Return the (x, y) coordinate for the center point of the cell that contains the specified text.  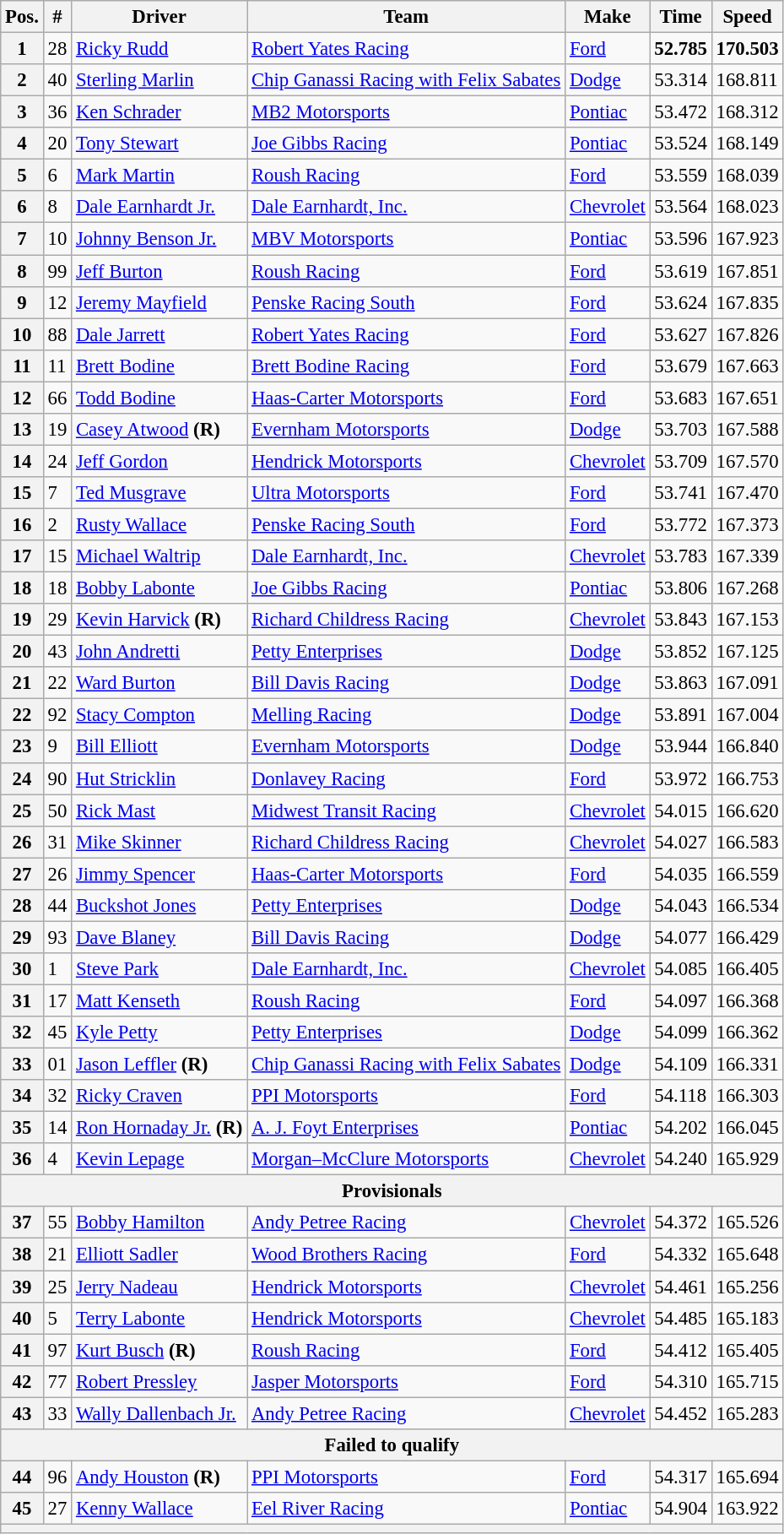
Ward Burton (160, 683)
54.240 (680, 1159)
77 (57, 1381)
54.015 (680, 810)
Kevin Lepage (160, 1159)
Pos. (22, 17)
167.268 (748, 588)
54.099 (680, 1033)
53.709 (680, 461)
166.840 (748, 747)
Kevin Harvick (R) (160, 620)
Wood Brothers Racing (407, 1255)
165.526 (748, 1223)
167.125 (748, 652)
Jeff Gordon (160, 461)
54.077 (680, 937)
# (57, 17)
167.663 (748, 366)
167.588 (748, 430)
53.559 (680, 176)
170.503 (748, 49)
166.620 (748, 810)
Ken Schrader (160, 112)
54.452 (680, 1413)
54.461 (680, 1287)
53.314 (680, 80)
167.373 (748, 524)
Jerry Nadeau (160, 1287)
Speed (748, 17)
53.683 (680, 398)
Mark Martin (160, 176)
167.835 (748, 302)
165.405 (748, 1350)
37 (22, 1223)
3 (22, 112)
165.183 (748, 1318)
167.339 (748, 556)
167.153 (748, 620)
54.118 (680, 1096)
13 (22, 430)
168.023 (748, 207)
54.412 (680, 1350)
53.972 (680, 778)
53.624 (680, 302)
163.922 (748, 1509)
Dale Jarrett (160, 334)
Jimmy Spencer (160, 874)
166.559 (748, 874)
54.310 (680, 1381)
54.202 (680, 1128)
53.944 (680, 747)
Donlavey Racing (407, 778)
165.256 (748, 1287)
52.785 (680, 49)
54.317 (680, 1477)
Ted Musgrave (160, 493)
167.091 (748, 683)
166.045 (748, 1128)
53.863 (680, 683)
166.331 (748, 1065)
53.619 (680, 271)
92 (57, 715)
165.929 (748, 1159)
54.109 (680, 1065)
53.806 (680, 588)
54.027 (680, 842)
Ultra Motorsports (407, 493)
Morgan–McClure Motorsports (407, 1159)
Ricky Craven (160, 1096)
167.004 (748, 715)
66 (57, 398)
167.470 (748, 493)
Make (608, 17)
Bill Elliott (160, 747)
Dale Earnhardt Jr. (160, 207)
53.524 (680, 144)
54.904 (680, 1509)
Driver (160, 17)
168.811 (748, 80)
53.741 (680, 493)
Matt Kenseth (160, 1000)
168.039 (748, 176)
167.826 (748, 334)
Casey Atwood (R) (160, 430)
39 (22, 1287)
166.753 (748, 778)
Rusty Wallace (160, 524)
30 (22, 969)
Elliott Sadler (160, 1255)
53.772 (680, 524)
01 (57, 1065)
166.583 (748, 842)
Bobby Labonte (160, 588)
A. J. Foyt Enterprises (407, 1128)
Midwest Transit Racing (407, 810)
Jasper Motorsports (407, 1381)
Ricky Rudd (160, 49)
Provisionals (392, 1191)
Todd Bodine (160, 398)
54.332 (680, 1255)
Jeff Burton (160, 271)
54.097 (680, 1000)
53.564 (680, 207)
Dave Blaney (160, 937)
Kurt Busch (R) (160, 1350)
Buckshot Jones (160, 906)
50 (57, 810)
55 (57, 1223)
John Andretti (160, 652)
54.372 (680, 1223)
53.703 (680, 430)
166.362 (748, 1033)
Melling Racing (407, 715)
16 (22, 524)
MBV Motorsports (407, 239)
Failed to qualify (392, 1445)
166.534 (748, 906)
42 (22, 1381)
54.043 (680, 906)
53.679 (680, 366)
54.485 (680, 1318)
165.283 (748, 1413)
166.429 (748, 937)
41 (22, 1350)
Kyle Petty (160, 1033)
167.923 (748, 239)
Brett Bodine (160, 366)
88 (57, 334)
168.312 (748, 112)
Andy Houston (R) (160, 1477)
53.843 (680, 620)
166.368 (748, 1000)
53.627 (680, 334)
MB2 Motorsports (407, 112)
Hut Stricklin (160, 778)
167.651 (748, 398)
166.303 (748, 1096)
Terry Labonte (160, 1318)
167.570 (748, 461)
Steve Park (160, 969)
Bobby Hamilton (160, 1223)
53.891 (680, 715)
165.715 (748, 1381)
99 (57, 271)
Stacy Compton (160, 715)
Brett Bodine Racing (407, 366)
97 (57, 1350)
Michael Waltrip (160, 556)
Ron Hornaday Jr. (R) (160, 1128)
Team (407, 17)
Mike Skinner (160, 842)
53.472 (680, 112)
93 (57, 937)
38 (22, 1255)
53.783 (680, 556)
Wally Dallenbach Jr. (160, 1413)
Jason Leffler (R) (160, 1065)
165.694 (748, 1477)
Eel River Racing (407, 1509)
165.648 (748, 1255)
Johnny Benson Jr. (160, 239)
96 (57, 1477)
Jeremy Mayfield (160, 302)
34 (22, 1096)
54.035 (680, 874)
Sterling Marlin (160, 80)
53.596 (680, 239)
168.149 (748, 144)
Kenny Wallace (160, 1509)
35 (22, 1128)
Time (680, 17)
Robert Pressley (160, 1381)
166.405 (748, 969)
23 (22, 747)
167.851 (748, 271)
Tony Stewart (160, 144)
53.852 (680, 652)
Rick Mast (160, 810)
54.085 (680, 969)
90 (57, 778)
